Search for the cell housing the specified text and yield its [X, Y] center coordinate. 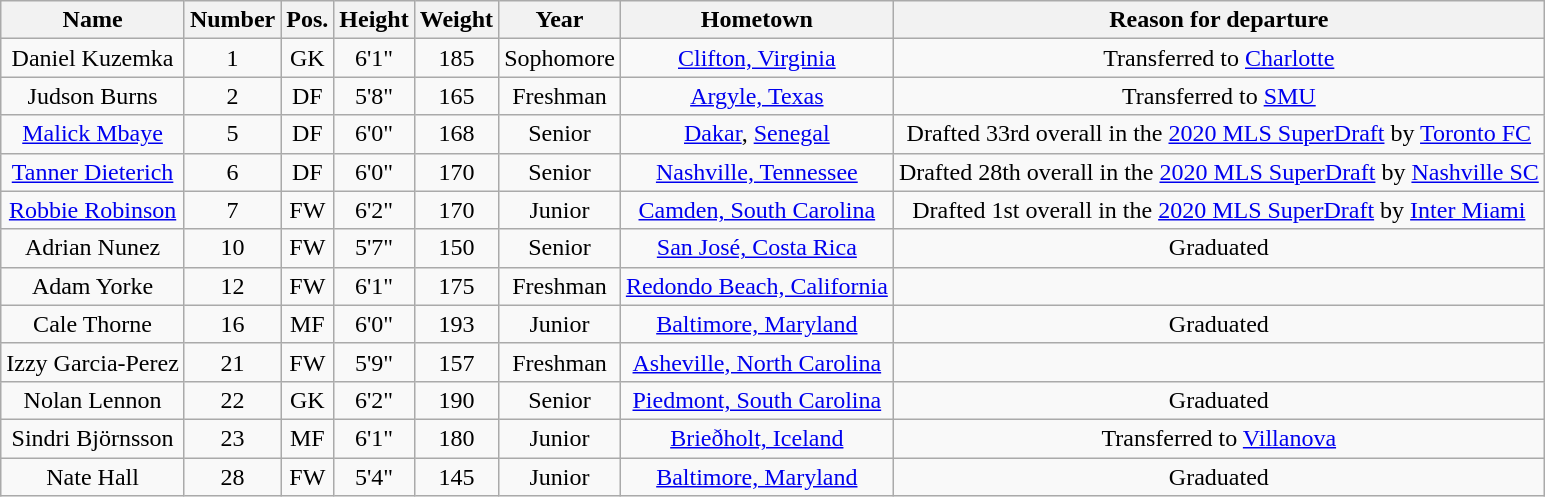
Transferred to Villanova [1218, 438]
Redondo Beach, California [756, 286]
185 [456, 58]
Name [93, 20]
Judson Burns [93, 96]
Camden, South Carolina [756, 210]
5'7" [374, 248]
Number [232, 20]
12 [232, 286]
21 [232, 362]
7 [232, 210]
175 [456, 286]
157 [456, 362]
2 [232, 96]
Drafted 28th overall in the 2020 MLS SuperDraft by Nashville SC [1218, 172]
Weight [456, 20]
Adam Yorke [93, 286]
Brieðholt, Iceland [756, 438]
Dakar, Senegal [756, 134]
Transferred to SMU [1218, 96]
Year [560, 20]
193 [456, 324]
1 [232, 58]
168 [456, 134]
San José, Costa Rica [756, 248]
22 [232, 400]
Robbie Robinson [93, 210]
Drafted 33rd overall in the 2020 MLS SuperDraft by Toronto FC [1218, 134]
165 [456, 96]
Daniel Kuzemka [93, 58]
5'8" [374, 96]
Nolan Lennon [93, 400]
Hometown [756, 20]
190 [456, 400]
Clifton, Virginia [756, 58]
28 [232, 477]
5 [232, 134]
Reason for departure [1218, 20]
5'9" [374, 362]
Asheville, North Carolina [756, 362]
Nate Hall [93, 477]
Transferred to Charlotte [1218, 58]
Tanner Dieterich [93, 172]
16 [232, 324]
145 [456, 477]
6 [232, 172]
Izzy Garcia-Perez [93, 362]
Nashville, Tennessee [756, 172]
10 [232, 248]
Height [374, 20]
180 [456, 438]
Malick Mbaye [93, 134]
150 [456, 248]
Drafted 1st overall in the 2020 MLS SuperDraft by Inter Miami [1218, 210]
Adrian Nunez [93, 248]
Pos. [308, 20]
Argyle, Texas [756, 96]
Sophomore [560, 58]
Sindri Björnsson [93, 438]
23 [232, 438]
Piedmont, South Carolina [756, 400]
5'4" [374, 477]
Cale Thorne [93, 324]
